Detect which cell encompasses the target text, then output its [X, Y] center coordinate. 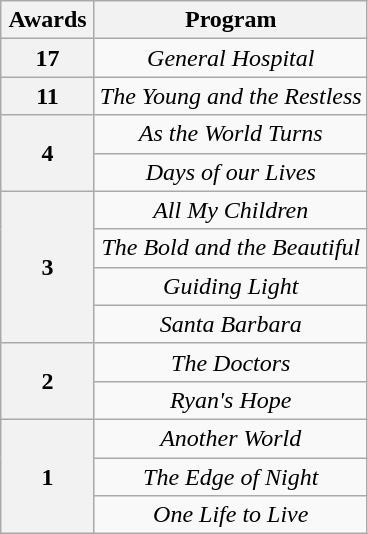
3 [48, 267]
The Young and the Restless [230, 96]
General Hospital [230, 58]
Guiding Light [230, 286]
1 [48, 476]
All My Children [230, 210]
The Bold and the Beautiful [230, 248]
2 [48, 381]
One Life to Live [230, 515]
4 [48, 153]
The Edge of Night [230, 477]
Ryan's Hope [230, 400]
Santa Barbara [230, 324]
17 [48, 58]
Program [230, 20]
The Doctors [230, 362]
Awards [48, 20]
Days of our Lives [230, 172]
Another World [230, 438]
As the World Turns [230, 134]
11 [48, 96]
